Determine the [X, Y] coordinate at the center of the cell enclosing the given text.  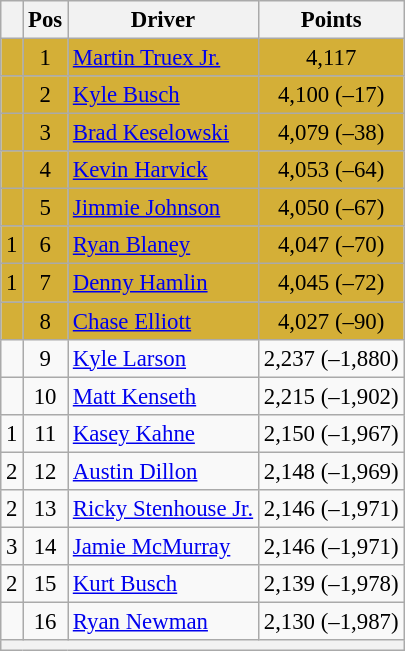
4 [46, 170]
2,139 (–1,978) [330, 584]
Ricky Stenhouse Jr. [164, 509]
4,117 [330, 58]
2,150 (–1,967) [330, 433]
12 [46, 471]
8 [46, 321]
14 [46, 546]
Pos [46, 20]
2,237 (–1,880) [330, 358]
5 [46, 208]
10 [46, 396]
4,045 (–72) [330, 283]
4,047 (–70) [330, 245]
16 [46, 621]
13 [46, 509]
Martin Truex Jr. [164, 58]
4,100 (–17) [330, 95]
Matt Kenseth [164, 396]
Points [330, 20]
2,148 (–1,969) [330, 471]
Driver [164, 20]
Denny Hamlin [164, 283]
2,130 (–1,987) [330, 621]
2,215 (–1,902) [330, 396]
Jimmie Johnson [164, 208]
Kasey Kahne [164, 433]
Kyle Busch [164, 95]
Chase Elliott [164, 321]
9 [46, 358]
11 [46, 433]
15 [46, 584]
Ryan Newman [164, 621]
Ryan Blaney [164, 245]
7 [46, 283]
Kyle Larson [164, 358]
Kurt Busch [164, 584]
Brad Keselowski [164, 133]
Austin Dillon [164, 471]
4,079 (–38) [330, 133]
4,027 (–90) [330, 321]
6 [46, 245]
4,053 (–64) [330, 170]
4,050 (–67) [330, 208]
Jamie McMurray [164, 546]
Kevin Harvick [164, 170]
